Scan for the cell matching the given text and deliver its (X, Y) coordinate at center. 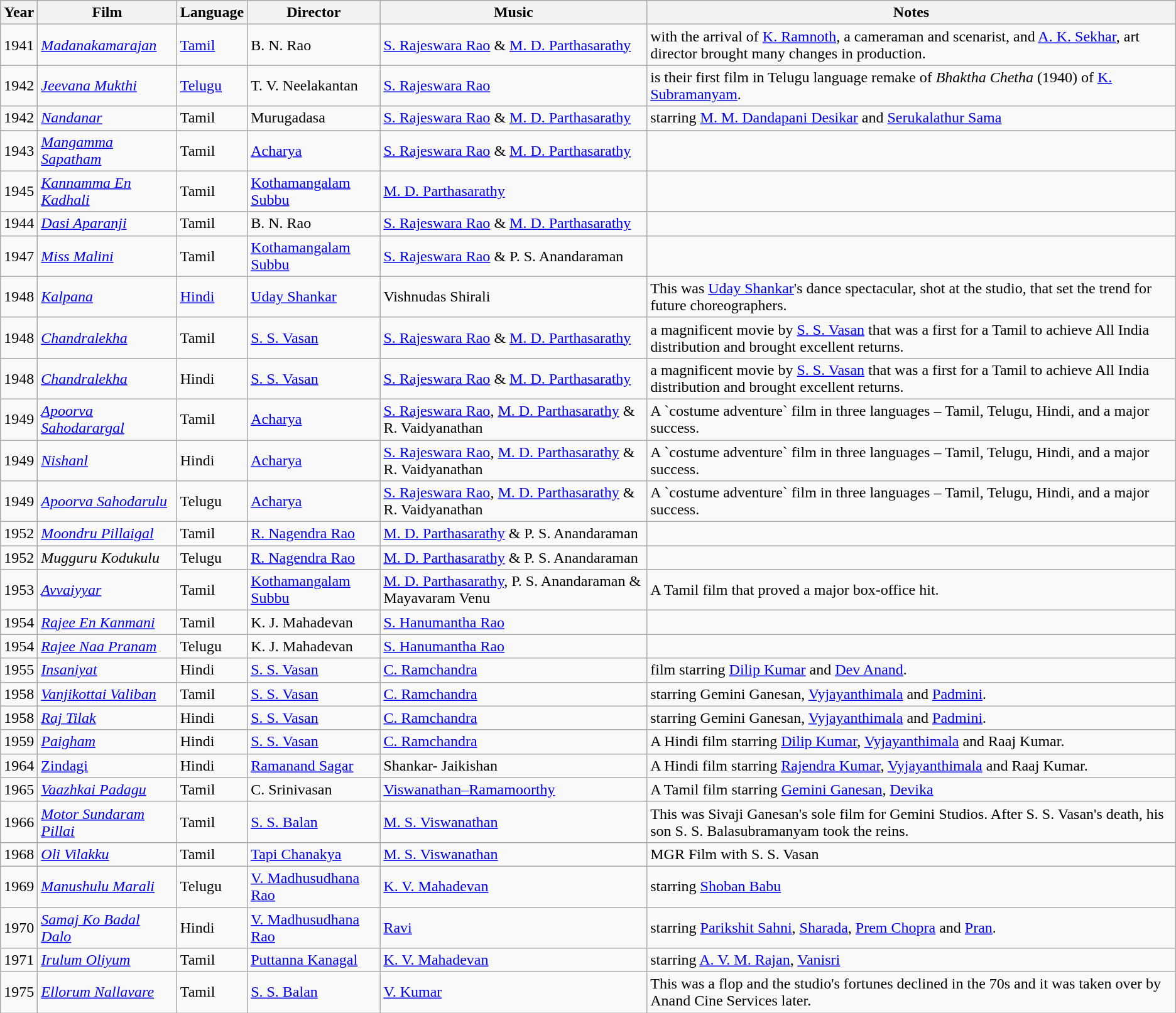
Nishanl (107, 460)
M. D. Parthasarathy, P. S. Anandaraman & Mayavaram Venu (514, 590)
Kannamma En Kadhali (107, 191)
starring A. V. M. Rajan, Vanisri (912, 960)
1953 (19, 590)
Jeevana Mukthi (107, 85)
1966 (19, 821)
starring M. M. Dandapani Desikar and Serukalathur Sama (912, 118)
is their first film in Telugu language remake of Bhaktha Chetha (1940) of K. Subramanyam. (912, 85)
1947 (19, 256)
Dasi Aparanji (107, 224)
Oli Vilakku (107, 854)
film starring Dilip Kumar and Dev Anand. (912, 670)
C. Srinivasan (314, 789)
Motor Sundaram Pillai (107, 821)
S. Rajeswara Rao & P. S. Anandaraman (514, 256)
1959 (19, 742)
Apoorva Sahodarulu (107, 501)
This was Uday Shankar's dance spectacular, shot at the studio, that set the trend for future choreographers. (912, 296)
Samaj Ko Badal Dalo (107, 927)
Director (314, 13)
1964 (19, 766)
A Hindi film starring Rajendra Kumar, Vyjayanthimala and Raaj Kumar. (912, 766)
Music (514, 13)
A Tamil film that proved a major box-office hit. (912, 590)
Film (107, 13)
Avvaiyyar (107, 590)
Rajee En Kanmani (107, 622)
Shankar- Jaikishan (514, 766)
MGR Film with S. S. Vasan (912, 854)
1943 (19, 151)
This was a flop and the studio's fortunes declined in the 70s and it was taken over by Anand Cine Services later. (912, 992)
Nandanar (107, 118)
Rajee Naa Pranam (107, 646)
with the arrival of K. Ramnoth, a cameraman and scenarist, and A. K. Sekhar, art director brought many changes in production. (912, 45)
Raj Tilak (107, 718)
M. D. Parthasarathy (514, 191)
Zindagi (107, 766)
A Tamil film starring Gemini Ganesan, Devika (912, 789)
Ravi (514, 927)
Language (212, 13)
Manushulu Marali (107, 887)
Irulum Oliyum (107, 960)
starring Parikshit Sahni, Sharada, Prem Chopra and Pran. (912, 927)
1970 (19, 927)
Vanjikottai Valiban (107, 694)
Madanakamarajan (107, 45)
1941 (19, 45)
Miss Malini (107, 256)
1971 (19, 960)
starring Shoban Babu (912, 887)
Notes (912, 13)
Puttanna Kanagal (314, 960)
V. Kumar (514, 992)
Mangamma Sapatham (107, 151)
Uday Shankar (314, 296)
Year (19, 13)
Vishnudas Shirali (514, 296)
Mugguru Kodukulu (107, 558)
Moondru Pillaigal (107, 534)
Ramanand Sagar (314, 766)
Murugadasa (314, 118)
Ellorum Nallavare (107, 992)
Viswanathan–Ramamoorthy (514, 789)
1975 (19, 992)
1965 (19, 789)
S. Rajeswara Rao (514, 85)
A Hindi film starring Dilip Kumar, Vyjayanthimala and Raaj Kumar. (912, 742)
1968 (19, 854)
This was Sivaji Ganesan's sole film for Gemini Studios. After S. S. Vasan's death, his son S. S. Balasubramanyam took the reins. (912, 821)
Tapi Chanakya (314, 854)
Vaazhkai Padagu (107, 789)
Paigham (107, 742)
T. V. Neelakantan (314, 85)
Insaniyat (107, 670)
1945 (19, 191)
1969 (19, 887)
Kalpana (107, 296)
Apoorva Sahodarargal (107, 420)
1955 (19, 670)
1944 (19, 224)
